Scan for the cell matching the given text and deliver its [x, y] coordinate at center. 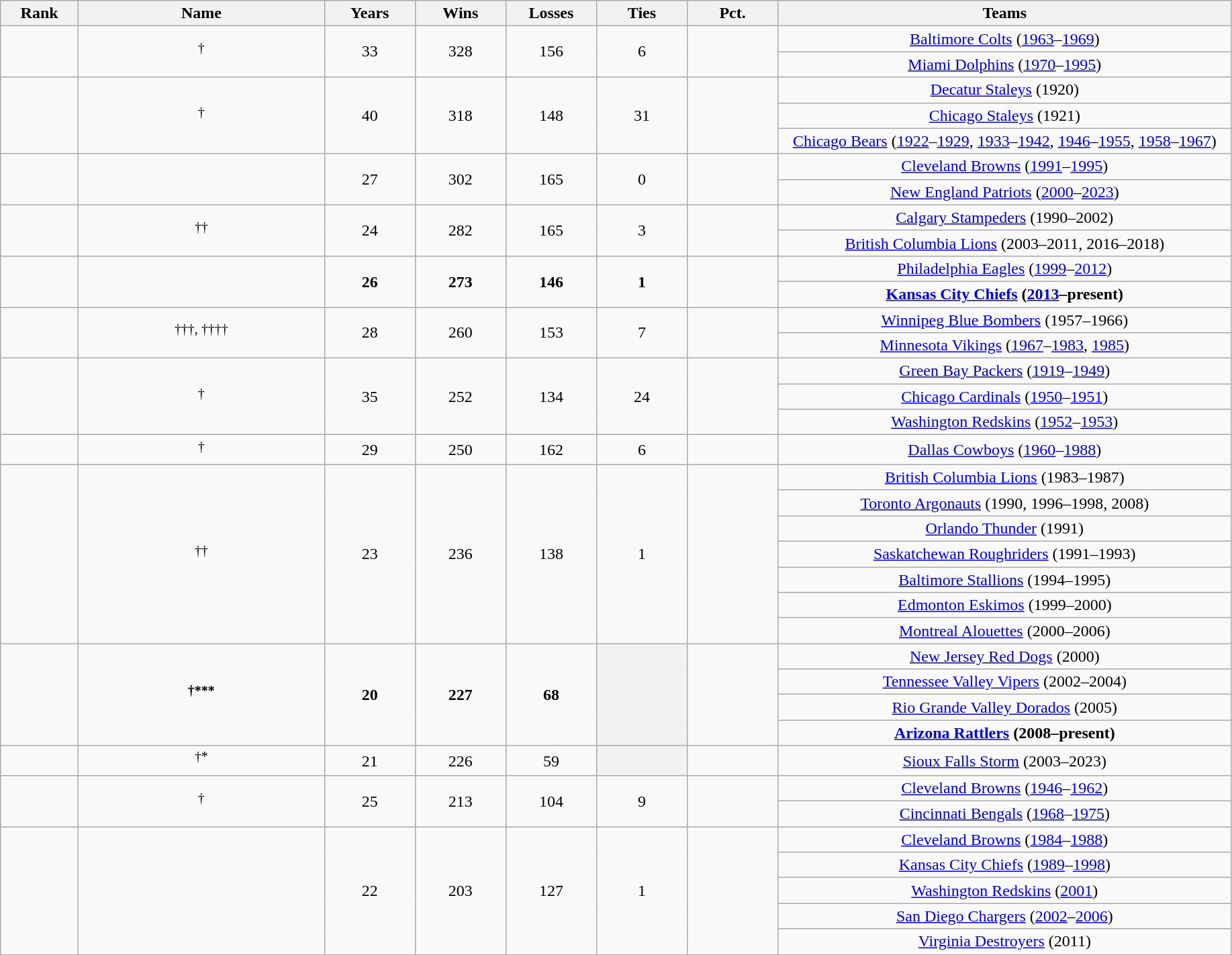
134 [551, 397]
Sioux Falls Storm (2003–2023) [1005, 761]
59 [551, 761]
Orlando Thunder (1991) [1005, 528]
Chicago Staleys (1921) [1005, 115]
250 [461, 450]
Kansas City Chiefs (2013–present) [1005, 294]
Pct. [732, 13]
†*** [201, 695]
162 [551, 450]
New Jersey Red Dogs (2000) [1005, 656]
Cleveland Browns (1984–1988) [1005, 840]
203 [461, 891]
318 [461, 115]
Baltimore Stallions (1994–1995) [1005, 580]
28 [369, 333]
273 [461, 281]
40 [369, 115]
Washington Redskins (2001) [1005, 891]
153 [551, 333]
Years [369, 13]
Minnesota Vikings (1967–1983, 1985) [1005, 346]
Cleveland Browns (1991–1995) [1005, 166]
Winnipeg Blue Bombers (1957–1966) [1005, 320]
236 [461, 554]
Cleveland Browns (1946–1962) [1005, 789]
213 [461, 801]
27 [369, 179]
7 [642, 333]
Washington Redskins (1952–1953) [1005, 422]
31 [642, 115]
Virginia Destroyers (2011) [1005, 942]
Calgary Stampeders (1990–2002) [1005, 217]
Chicago Bears (1922–1929, 1933–1942, 1946–1955, 1958–1967) [1005, 141]
Green Bay Packers (1919–1949) [1005, 371]
260 [461, 333]
Chicago Cardinals (1950–1951) [1005, 397]
104 [551, 801]
Arizona Rattlers (2008–present) [1005, 733]
Ties [642, 13]
35 [369, 397]
127 [551, 891]
138 [551, 554]
302 [461, 179]
Cincinnati Bengals (1968–1975) [1005, 814]
Wins [461, 13]
Montreal Alouettes (2000–2006) [1005, 631]
San Diego Chargers (2002–2006) [1005, 916]
†* [201, 761]
Rank [40, 13]
156 [551, 52]
Tennessee Valley Vipers (2002–2004) [1005, 682]
20 [369, 695]
Rio Grande Valley Dorados (2005) [1005, 707]
226 [461, 761]
148 [551, 115]
New England Patriots (2000–2023) [1005, 192]
Teams [1005, 13]
26 [369, 281]
Kansas City Chiefs (1989–1998) [1005, 865]
Decatur Staleys (1920) [1005, 90]
29 [369, 450]
252 [461, 397]
3 [642, 230]
21 [369, 761]
Toronto Argonauts (1990, 1996–1998, 2008) [1005, 503]
Edmonton Eskimos (1999–2000) [1005, 605]
9 [642, 801]
Saskatchewan Roughriders (1991–1993) [1005, 554]
Name [201, 13]
146 [551, 281]
British Columbia Lions (2003–2011, 2016–2018) [1005, 243]
25 [369, 801]
Miami Dolphins (1970–1995) [1005, 64]
Dallas Cowboys (1960–1988) [1005, 450]
33 [369, 52]
Baltimore Colts (1963–1969) [1005, 39]
British Columbia Lions (1983–1987) [1005, 477]
282 [461, 230]
23 [369, 554]
Losses [551, 13]
0 [642, 179]
68 [551, 695]
328 [461, 52]
†††, †††† [201, 333]
22 [369, 891]
227 [461, 695]
Philadelphia Eagles (1999–2012) [1005, 268]
